Search for the cell housing the specified text and yield its [X, Y] center coordinate. 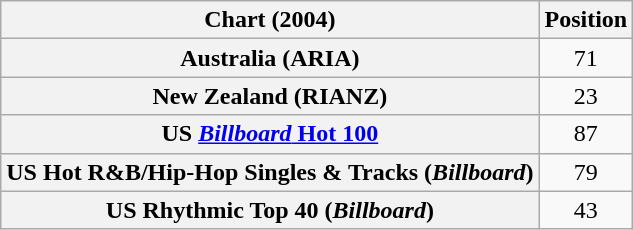
43 [586, 210]
Chart (2004) [270, 20]
87 [586, 134]
New Zealand (RIANZ) [270, 96]
Australia (ARIA) [270, 58]
79 [586, 172]
US Hot R&B/Hip-Hop Singles & Tracks (Billboard) [270, 172]
23 [586, 96]
Position [586, 20]
US Rhythmic Top 40 (Billboard) [270, 210]
71 [586, 58]
US Billboard Hot 100 [270, 134]
